Determine the [x, y] coordinate at the center of the cell enclosing the given text.  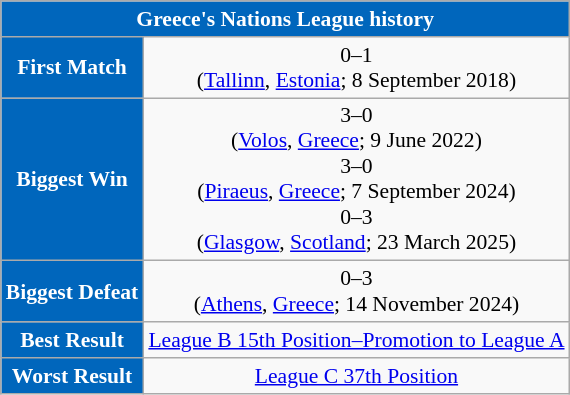
Greece's Nations League history [286, 19]
Best Result [72, 340]
0–3 (Athens, Greece; 14 November 2024) [356, 292]
0–1 (Tallinn, Estonia; 8 September 2018) [356, 68]
First Match [72, 68]
Biggest Win [72, 180]
League B 15th Position–Promotion to League A [356, 340]
Worst Result [72, 376]
3–0 (Volos, Greece; 9 June 2022) 3–0 (Piraeus, Greece; 7 September 2024) 0–3 (Glasgow, Scotland; 23 March 2025) [356, 180]
Biggest Defeat [72, 292]
League C 37th Position [356, 376]
